Find where the given text appears and provide that cell's center as [x, y] coordinate. 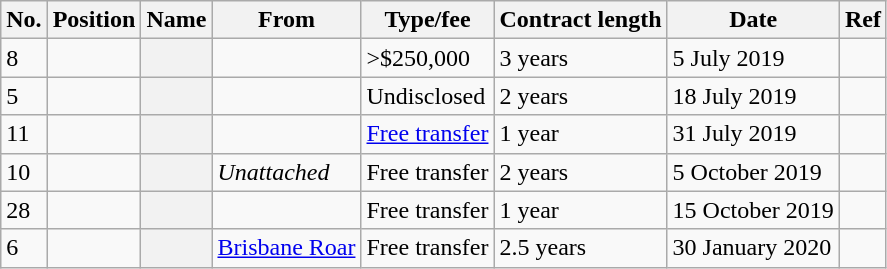
5 October 2019 [753, 172]
No. [24, 20]
28 [24, 210]
5 [24, 96]
Contract length [580, 20]
31 July 2019 [753, 134]
11 [24, 134]
From [286, 20]
Type/fee [428, 20]
30 January 2020 [753, 248]
Ref [862, 20]
Name [176, 20]
15 October 2019 [753, 210]
Unattached [286, 172]
>$250,000 [428, 58]
Brisbane Roar [286, 248]
3 years [580, 58]
5 July 2019 [753, 58]
10 [24, 172]
Position [94, 20]
Undisclosed [428, 96]
2.5 years [580, 248]
8 [24, 58]
18 July 2019 [753, 96]
6 [24, 248]
Date [753, 20]
